Return the [X, Y] coordinate for the center point of the cell that contains the specified text.  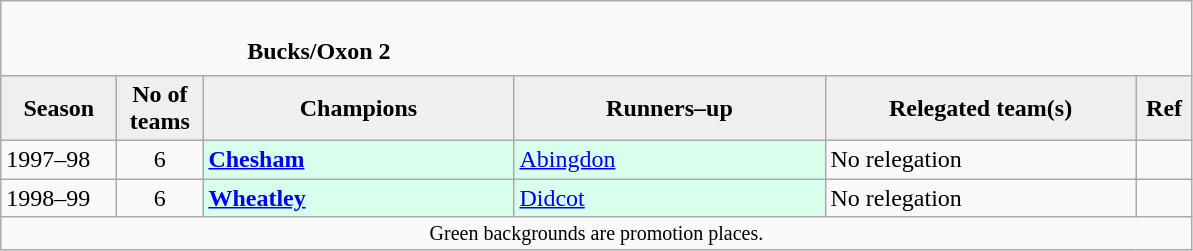
Season [59, 108]
1997–98 [59, 159]
Runners–up [670, 108]
No of teams [160, 108]
Ref [1164, 108]
1998–99 [59, 197]
Abingdon [670, 159]
Chesham [358, 159]
Relegated team(s) [980, 108]
Champions [358, 108]
Green backgrounds are promotion places. [596, 234]
Didcot [670, 197]
Wheatley [358, 197]
